Output the (x, y) coordinate of the center of the cell containing the given text.  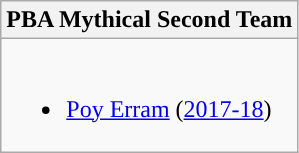
PBA Mythical Second Team (150, 20)
Poy Erram (2017-18) (150, 96)
